Return [x, y] of the center of cell containing provided text 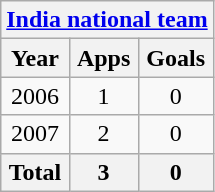
2 [104, 134]
Apps [104, 58]
3 [104, 172]
2006 [35, 96]
Year [35, 58]
2007 [35, 134]
Total [35, 172]
Goals [176, 58]
1 [104, 96]
India national team [107, 20]
